Search for the cell housing the specified text and yield its [X, Y] center coordinate. 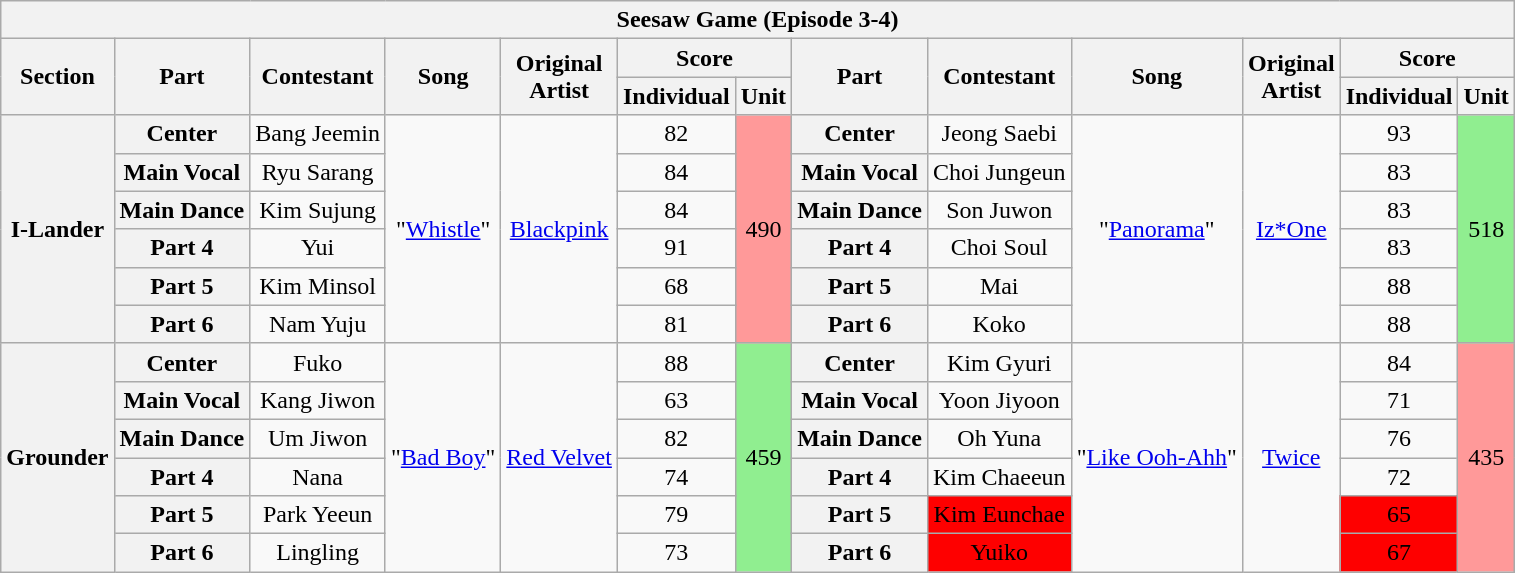
81 [676, 324]
Twice [1291, 457]
Oh Yuna [999, 438]
Kim Chaeeun [999, 477]
Bang Jeemin [318, 134]
Nana [318, 477]
Kim Sujung [318, 210]
65 [1399, 515]
Um Jiwon [318, 438]
"Bad Boy" [442, 457]
Iz*One [1291, 229]
Fuko [318, 362]
Seesaw Game (Episode 3-4) [758, 20]
Mai [999, 286]
Yuiko [999, 553]
"Panorama" [1156, 229]
459 [763, 457]
73 [676, 553]
Nam Yuju [318, 324]
72 [1399, 477]
Choi Jungeun [999, 172]
Lingling [318, 553]
74 [676, 477]
435 [1486, 457]
Koko [999, 324]
93 [1399, 134]
Jeong Saebi [999, 134]
68 [676, 286]
Kim Gyuri [999, 362]
Section [58, 77]
91 [676, 248]
Kim Eunchae [999, 515]
Yui [318, 248]
76 [1399, 438]
"Whistle" [442, 229]
Kang Jiwon [318, 400]
67 [1399, 553]
71 [1399, 400]
Ryu Sarang [318, 172]
Yoon Jiyoon [999, 400]
Choi Soul [999, 248]
79 [676, 515]
Son Juwon [999, 210]
Grounder [58, 457]
518 [1486, 229]
Kim Minsol [318, 286]
Red Velvet [560, 457]
Blackpink [560, 229]
"Like Ooh-Ahh" [1156, 457]
I-Lander [58, 229]
Park Yeeun [318, 515]
490 [763, 229]
63 [676, 400]
